Find where the given text appears and provide that cell's center as (X, Y) coordinate. 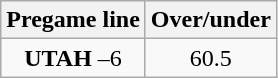
UTAH –6 (74, 58)
Over/under (210, 20)
60.5 (210, 58)
Pregame line (74, 20)
